Output the (x, y) coordinate of the center of the cell containing the given text.  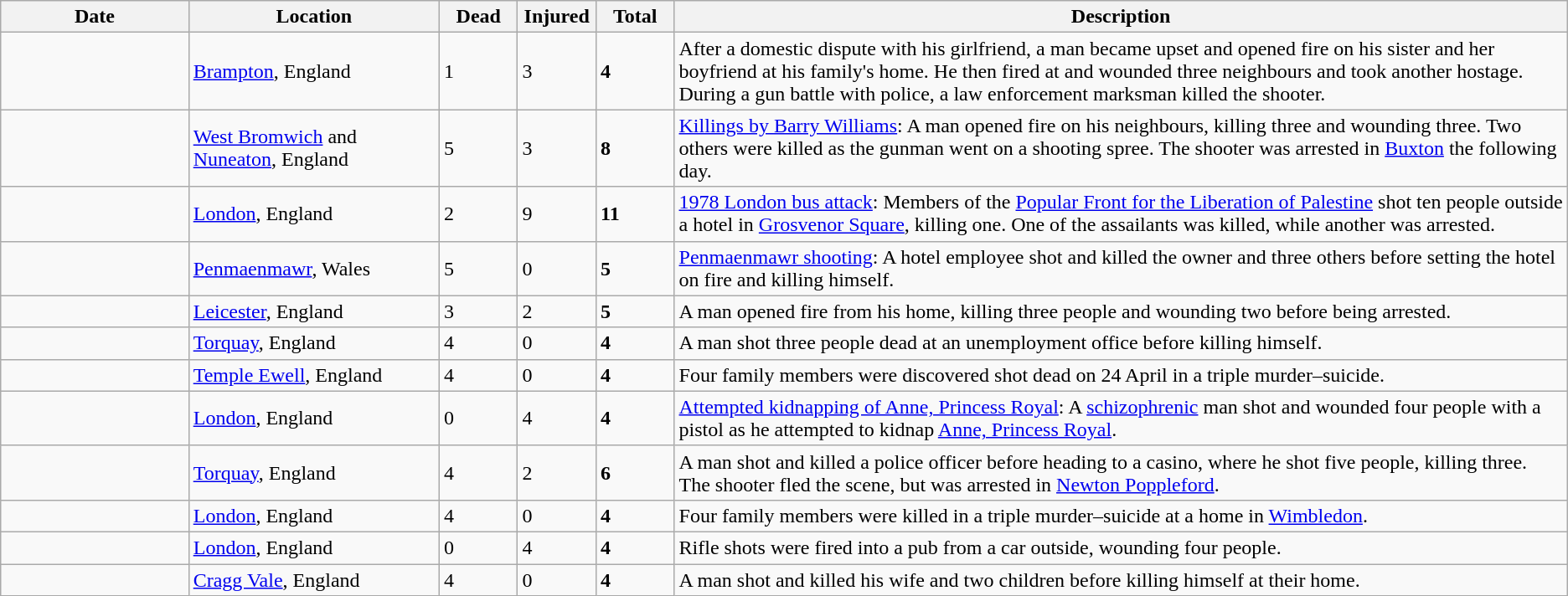
1 (478, 71)
A man shot and killed his wife and two children before killing himself at their home. (1121, 580)
Brampton, England (313, 71)
Date (95, 17)
8 (635, 148)
6 (635, 472)
Total (635, 17)
Location (313, 17)
West Bromwich and Nuneaton, England (313, 148)
A man shot three people dead at an unemployment office before killing himself. (1121, 343)
Dead (478, 17)
Four family members were discovered shot dead on 24 April in a triple murder–suicide. (1121, 375)
9 (557, 214)
Rifle shots were fired into a pub from a car outside, wounding four people. (1121, 547)
Cragg Vale, England (313, 580)
A man opened fire from his home, killing three people and wounding two before being arrested. (1121, 311)
Penmaenmawr, Wales (313, 268)
Four family members were killed in a triple murder–suicide at a home in Wimbledon. (1121, 516)
Injured (557, 17)
11 (635, 214)
Temple Ewell, England (313, 375)
Penmaenmawr shooting: A hotel employee shot and killed the owner and three others before setting the hotel on fire and killing himself. (1121, 268)
Leicester, England (313, 311)
Description (1121, 17)
